Extract the [x, y] coordinate from the center of the cell holding the provided text.  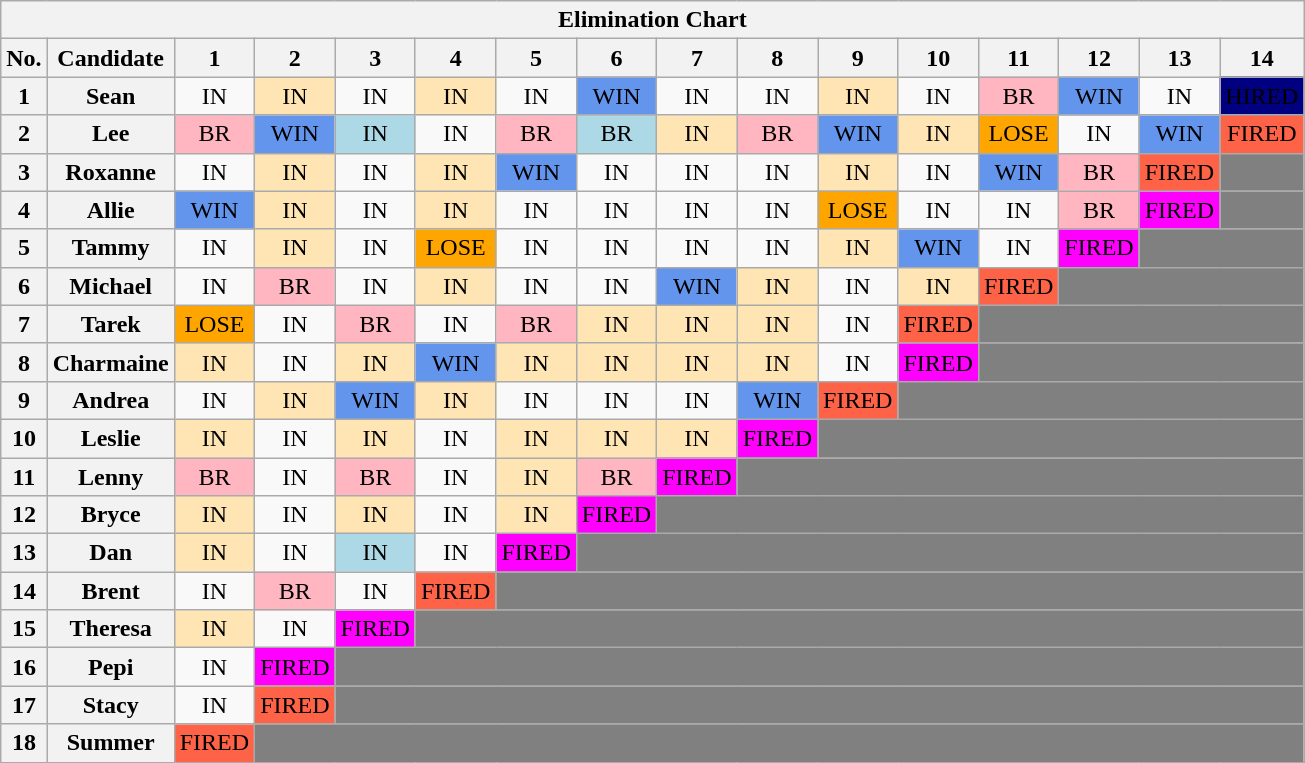
Lenny [110, 477]
Pepi [110, 667]
Brent [110, 591]
HIRED [1262, 96]
Michael [110, 286]
Summer [110, 743]
Candidate [110, 58]
17 [24, 705]
Lee [110, 134]
15 [24, 629]
Theresa [110, 629]
Andrea [110, 400]
Elimination Chart [652, 20]
Bryce [110, 515]
Leslie [110, 438]
Allie [110, 210]
No. [24, 58]
Sean [110, 96]
16 [24, 667]
Tammy [110, 248]
Tarek [110, 324]
Roxanne [110, 172]
Charmaine [110, 362]
Dan [110, 553]
Stacy [110, 705]
18 [24, 743]
